Return the (x, y) coordinate for the center point of the cell that contains the specified text.  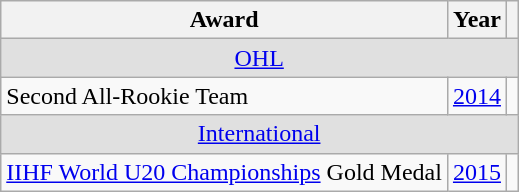
2015 (476, 172)
Award (224, 20)
OHL (260, 58)
International (260, 134)
Second All-Rookie Team (224, 96)
Year (476, 20)
2014 (476, 96)
IIHF World U20 Championships Gold Medal (224, 172)
